Scan for the cell matching the given text and deliver its (X, Y) coordinate at center. 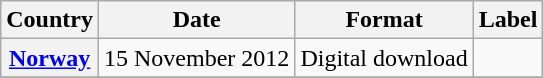
Digital download (384, 58)
Format (384, 20)
Date (196, 20)
Country (50, 20)
Label (508, 20)
15 November 2012 (196, 58)
Norway (50, 58)
